Extract the [x, y] coordinate from the center of the cell holding the provided text.  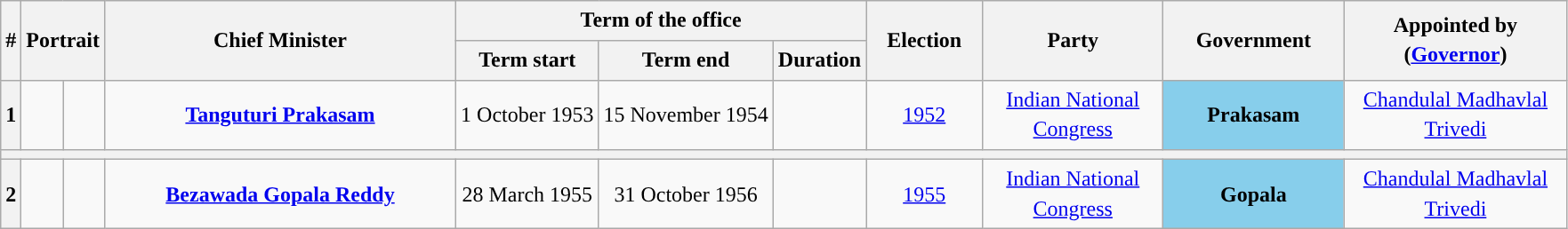
# [11, 41]
Chief Minister [279, 41]
Portrait [63, 41]
Prakasam [1254, 114]
1952 [925, 114]
Term end [686, 60]
Bezawada Gopala Reddy [279, 193]
Term of the office [662, 21]
31 October 1956 [686, 193]
Party [1073, 41]
Tanguturi Prakasam [279, 114]
1 [11, 114]
Duration [819, 60]
1 October 1953 [527, 114]
28 March 1955 [527, 193]
Government [1254, 41]
Election [925, 41]
Term start [527, 60]
1955 [925, 193]
15 November 1954 [686, 114]
Appointed by(Governor) [1455, 41]
Gopala [1254, 193]
2 [11, 193]
